For the text-containing cell, return its midpoint in [X, Y] coordinate format. 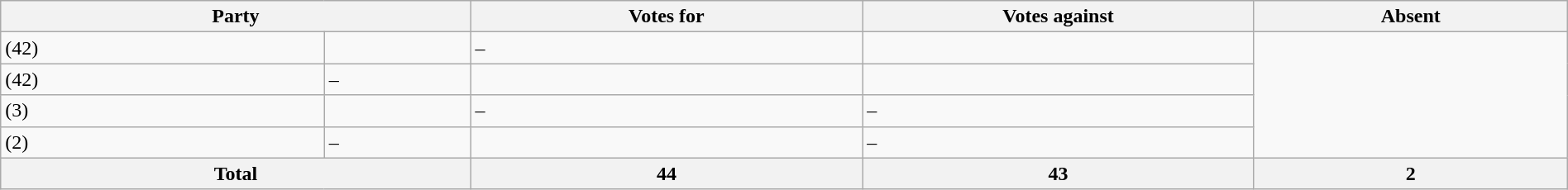
Absent [1411, 17]
(3) [162, 111]
Votes against [1059, 17]
2 [1411, 173]
Party [236, 17]
Total [236, 173]
43 [1059, 173]
(2) [162, 142]
Votes for [667, 17]
44 [667, 173]
